Output the [x, y] coordinate of the center of the cell containing the given text.  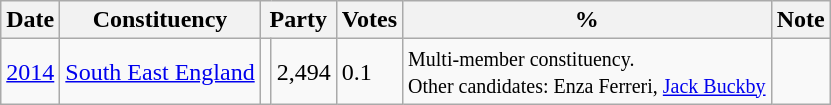
0.1 [369, 72]
Note [800, 20]
2,494 [304, 72]
Votes [369, 20]
2014 [30, 72]
South East England [160, 72]
Multi-member constituency.Other candidates: Enza Ferreri, Jack Buckby [588, 72]
Date [30, 20]
Constituency [160, 20]
Party [298, 20]
% [588, 20]
